For the text-containing cell, return its midpoint in (X, Y) coordinate format. 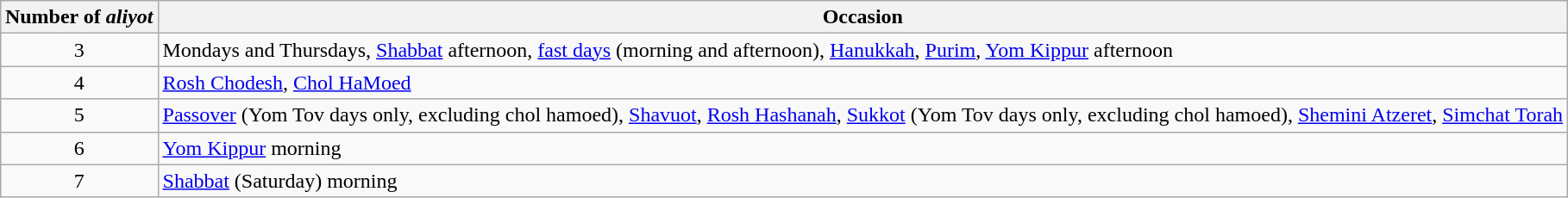
Shabbat (Saturday) morning (862, 181)
7 (79, 181)
5 (79, 115)
Number of aliyot (79, 17)
4 (79, 83)
6 (79, 148)
Occasion (862, 17)
Yom Kippur morning (862, 148)
3 (79, 50)
Mondays and Thursdays, Shabbat afternoon, fast days (morning and afternoon), Hanukkah, Purim, Yom Kippur afternoon (862, 50)
Rosh Chodesh, Chol HaMoed (862, 83)
